Detect which cell encompasses the target text, then output its (x, y) center coordinate. 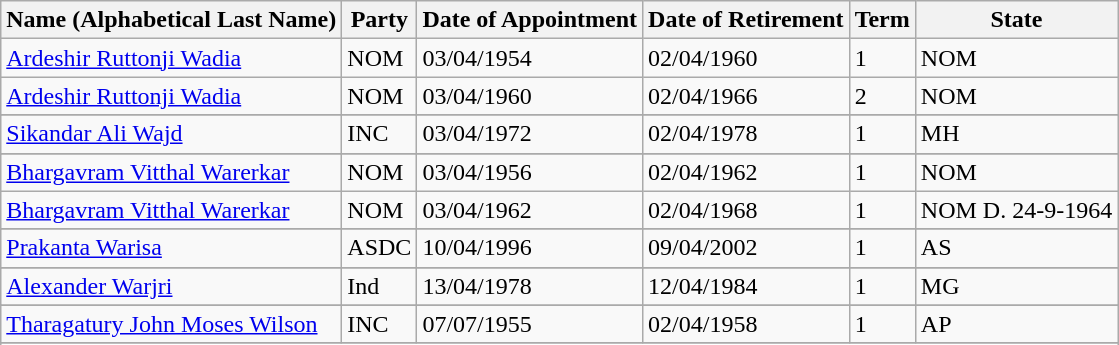
NOM D. 24-9-1964 (1016, 210)
MH (1016, 134)
ASDC (380, 248)
09/04/2002 (746, 248)
2 (882, 96)
Party (380, 20)
03/04/1962 (530, 210)
02/04/1978 (746, 134)
03/04/1960 (530, 96)
AP (1016, 324)
Tharagatury John Moses Wilson (172, 324)
State (1016, 20)
Alexander Warjri (172, 286)
Ind (380, 286)
02/04/1962 (746, 172)
Name (Alphabetical Last Name) (172, 20)
10/04/1996 (530, 248)
13/04/1978 (530, 286)
03/04/1956 (530, 172)
Term (882, 20)
Date of Retirement (746, 20)
Date of Appointment (530, 20)
AS (1016, 248)
Sikandar Ali Wajd (172, 134)
02/04/1960 (746, 58)
02/04/1958 (746, 324)
Prakanta Warisa (172, 248)
07/07/1955 (530, 324)
12/04/1984 (746, 286)
02/04/1966 (746, 96)
03/04/1954 (530, 58)
03/04/1972 (530, 134)
02/04/1968 (746, 210)
MG (1016, 286)
